Return the [X, Y] coordinate for the center point of the cell that contains the specified text.  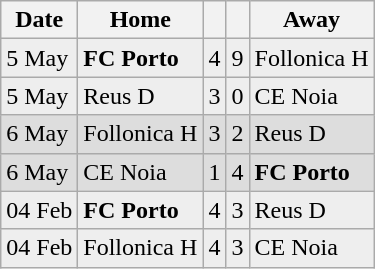
Date [40, 20]
Home [140, 20]
2 [238, 134]
0 [238, 96]
1 [214, 172]
9 [238, 58]
Away [312, 20]
